Find where the given text appears and provide that cell's center as [X, Y] coordinate. 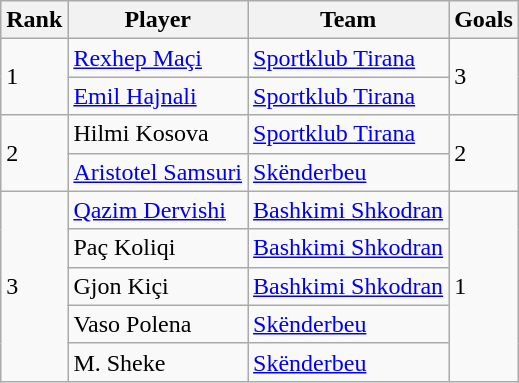
Emil Hajnali [158, 96]
Rank [34, 20]
Gjon Kiçi [158, 286]
Rexhep Maçi [158, 58]
Player [158, 20]
M. Sheke [158, 362]
Aristotel Samsuri [158, 172]
Team [348, 20]
Goals [484, 20]
Vaso Polena [158, 324]
Qazim Dervishi [158, 210]
Hilmi Kosova [158, 134]
Paç Koliqi [158, 248]
